Pinpoint the cell where the given text exists, returning its (x, y) midpoint coordinate. 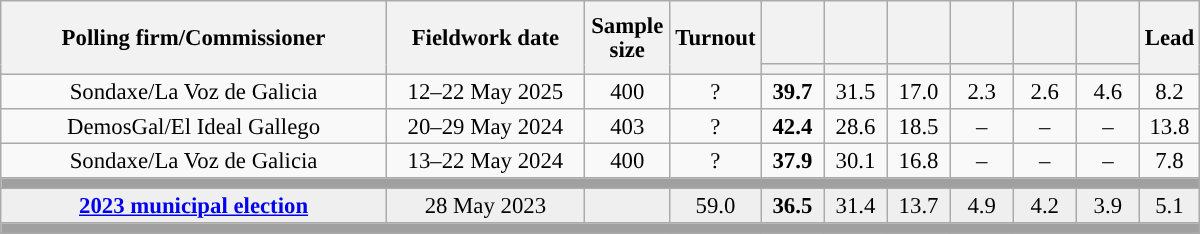
13.8 (1169, 126)
Turnout (716, 38)
59.0 (716, 206)
18.5 (918, 126)
3.9 (1108, 206)
2023 municipal election (194, 206)
Polling firm/Commissioner (194, 38)
2.3 (982, 92)
7.8 (1169, 162)
403 (627, 126)
8.2 (1169, 92)
4.9 (982, 206)
Fieldwork date (485, 38)
42.4 (792, 126)
17.0 (918, 92)
28.6 (856, 126)
31.5 (856, 92)
DemosGal/El Ideal Gallego (194, 126)
36.5 (792, 206)
Lead (1169, 38)
12–22 May 2025 (485, 92)
37.9 (792, 162)
28 May 2023 (485, 206)
Sample size (627, 38)
5.1 (1169, 206)
20–29 May 2024 (485, 126)
31.4 (856, 206)
4.2 (1044, 206)
30.1 (856, 162)
39.7 (792, 92)
4.6 (1108, 92)
13.7 (918, 206)
13–22 May 2024 (485, 162)
16.8 (918, 162)
2.6 (1044, 92)
